Return the [X, Y] coordinate for the center point of the cell that contains the specified text.  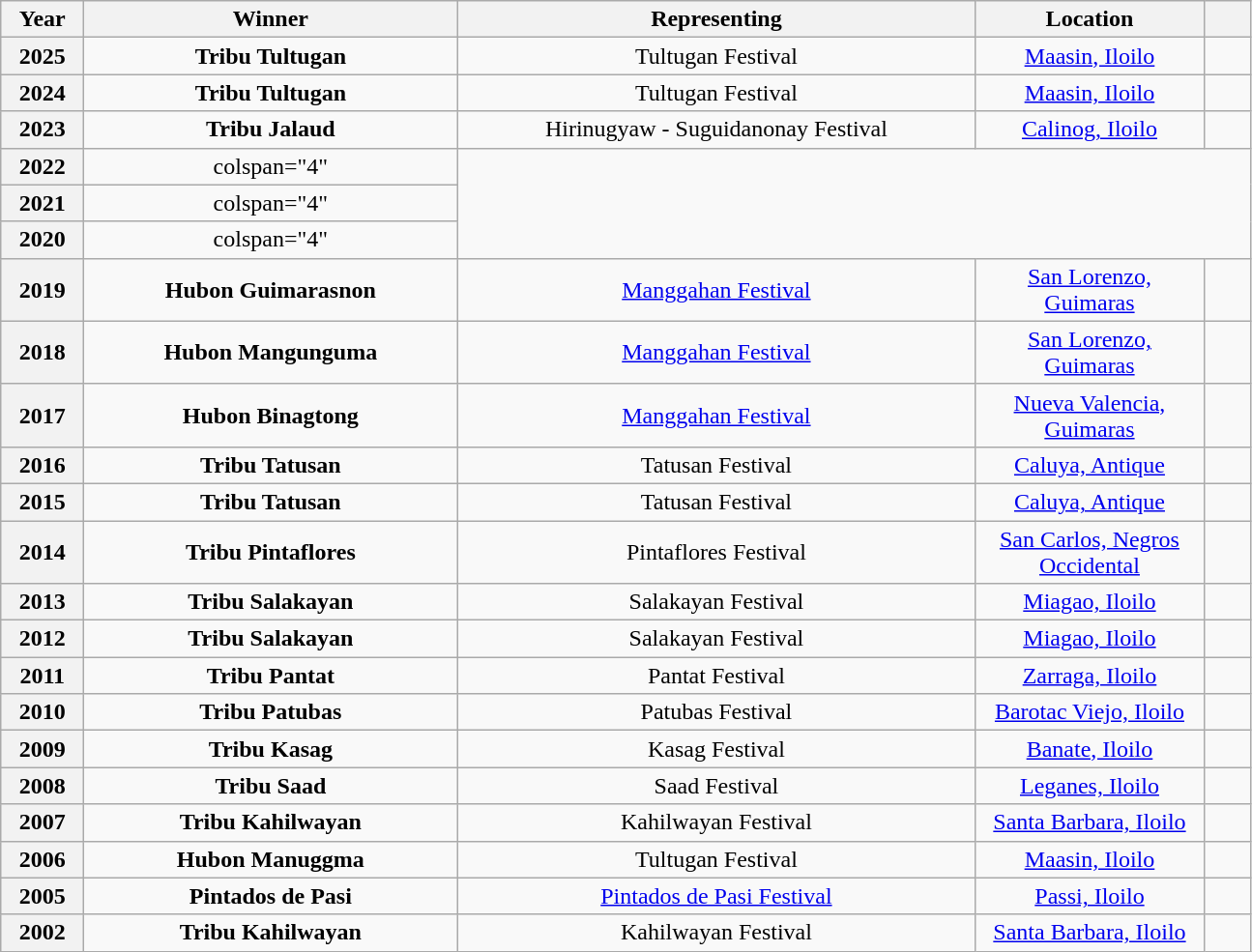
Pintaflores Festival [716, 551]
Tribu Kasag [271, 749]
Tribu Saad [271, 786]
Winner [271, 19]
Zarraga, Iloilo [1090, 676]
Tribu Pintaflores [271, 551]
Passi, Iloilo [1090, 896]
Saad Festival [716, 786]
2011 [43, 676]
Hubon Manuggma [271, 859]
2018 [43, 352]
2022 [43, 166]
Tribu Jalaud [271, 130]
2020 [43, 240]
Pintados de Pasi Festival [716, 896]
Calinog, Iloilo [1090, 130]
2002 [43, 933]
Hubon Binagtong [271, 416]
Location [1090, 19]
2010 [43, 712]
Representing [716, 19]
2015 [43, 502]
Pantat Festival [716, 676]
2008 [43, 786]
Hubon Mangunguma [271, 352]
2025 [43, 56]
2019 [43, 290]
2024 [43, 93]
Nueva Valencia, Guimaras [1090, 416]
Patubas Festival [716, 712]
Pintados de Pasi [271, 896]
Barotac Viejo, Iloilo [1090, 712]
Kasag Festival [716, 749]
2014 [43, 551]
2009 [43, 749]
2005 [43, 896]
Tribu Patubas [271, 712]
2012 [43, 639]
2023 [43, 130]
Tribu Pantat [271, 676]
2021 [43, 203]
2017 [43, 416]
Leganes, Iloilo [1090, 786]
Hirinugyaw - Suguidanonay Festival [716, 130]
2007 [43, 822]
2013 [43, 602]
Year [43, 19]
San Carlos, Negros Occidental [1090, 551]
2006 [43, 859]
Hubon Guimarasnon [271, 290]
Banate, Iloilo [1090, 749]
2016 [43, 465]
